Output the (x, y) coordinate of the center of the cell containing the given text.  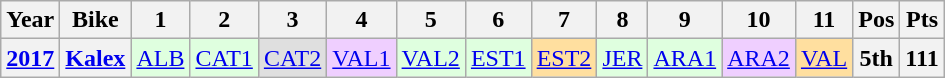
11 (824, 20)
9 (685, 20)
EST1 (498, 58)
CAT1 (224, 58)
ALB (160, 58)
4 (362, 20)
Pos (876, 20)
VAL (824, 58)
Pts (922, 20)
6 (498, 20)
Year (30, 20)
3 (292, 20)
JER (622, 58)
5th (876, 58)
ARA2 (759, 58)
2 (224, 20)
2017 (30, 58)
VAL1 (362, 58)
5 (430, 20)
VAL2 (430, 58)
111 (922, 58)
CAT2 (292, 58)
7 (564, 20)
Kalex (96, 58)
ARA1 (685, 58)
EST2 (564, 58)
Bike (96, 20)
10 (759, 20)
1 (160, 20)
8 (622, 20)
